Locate the cell with the specified text and output its (X, Y) center coordinate. 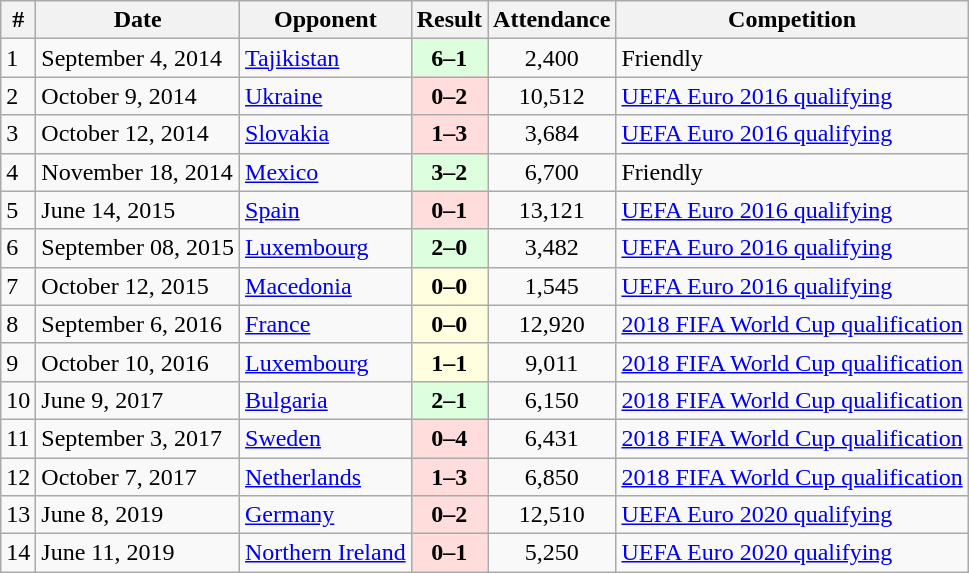
September 3, 2017 (138, 438)
5,250 (552, 553)
Macedonia (326, 286)
8 (18, 324)
Netherlands (326, 477)
0–4 (449, 438)
1,545 (552, 286)
October 9, 2014 (138, 96)
12 (18, 477)
9 (18, 362)
Slovakia (326, 134)
Sweden (326, 438)
3,684 (552, 134)
1 (18, 58)
# (18, 20)
3 (18, 134)
Result (449, 20)
6,850 (552, 477)
June 14, 2015 (138, 210)
September 08, 2015 (138, 248)
10 (18, 400)
13,121 (552, 210)
September 6, 2016 (138, 324)
June 11, 2019 (138, 553)
1–1 (449, 362)
October 12, 2014 (138, 134)
November 18, 2014 (138, 172)
Attendance (552, 20)
Northern Ireland (326, 553)
6 (18, 248)
6–1 (449, 58)
Competition (792, 20)
September 4, 2014 (138, 58)
2–1 (449, 400)
Spain (326, 210)
June 8, 2019 (138, 515)
6,150 (552, 400)
12,510 (552, 515)
11 (18, 438)
2–0 (449, 248)
October 7, 2017 (138, 477)
10,512 (552, 96)
October 12, 2015 (138, 286)
Mexico (326, 172)
2,400 (552, 58)
October 10, 2016 (138, 362)
Bulgaria (326, 400)
Ukraine (326, 96)
7 (18, 286)
5 (18, 210)
13 (18, 515)
2 (18, 96)
3–2 (449, 172)
Germany (326, 515)
Opponent (326, 20)
14 (18, 553)
12,920 (552, 324)
6,700 (552, 172)
June 9, 2017 (138, 400)
Date (138, 20)
Tajikistan (326, 58)
4 (18, 172)
3,482 (552, 248)
6,431 (552, 438)
9,011 (552, 362)
France (326, 324)
